Pinpoint the cell where the given text exists, returning its [X, Y] midpoint coordinate. 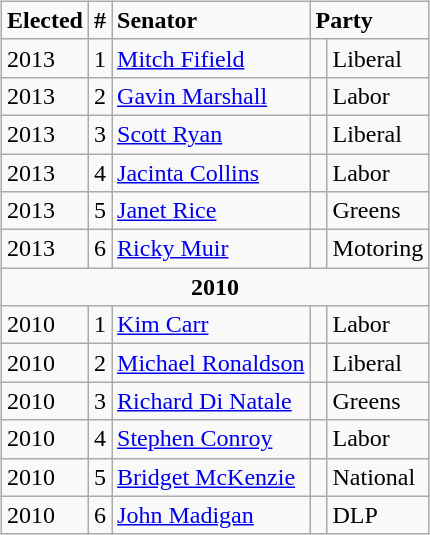
Michael Ronaldson [211, 363]
Ricky Muir [211, 249]
Stephen Conroy [211, 439]
Richard Di Natale [211, 401]
Mitch Fifield [211, 58]
Bridget McKenzie [211, 477]
Elected [44, 20]
DLP [378, 515]
# [100, 20]
Janet Rice [211, 211]
Gavin Marshall [211, 96]
Scott Ryan [211, 134]
Party [370, 20]
Jacinta Collins [211, 173]
Senator [211, 20]
John Madigan [211, 515]
Kim Carr [211, 325]
National [378, 477]
Motoring [378, 249]
